Determine the (X, Y) coordinate at the center of the cell enclosing the given text.  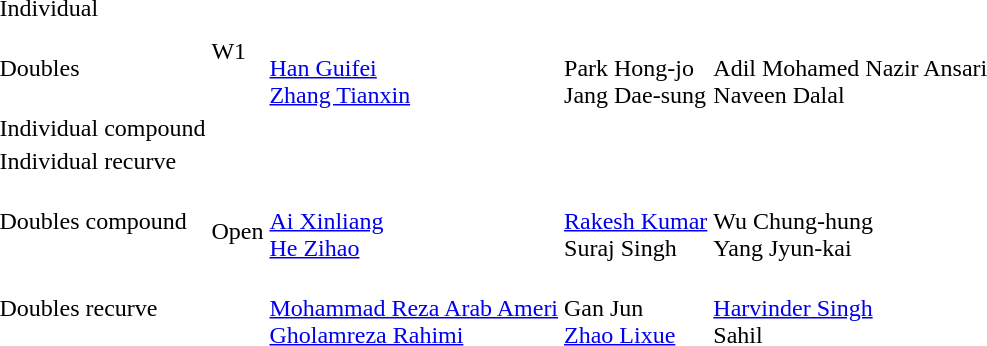
Ai XinliangHe Zihao (414, 221)
Han GuifeiZhang Tianxin (414, 68)
Park Hong-joJang Dae-sung (636, 68)
Rakesh KumarSuraj Singh (636, 221)
